Detect which cell encompasses the target text, then output its (X, Y) center coordinate. 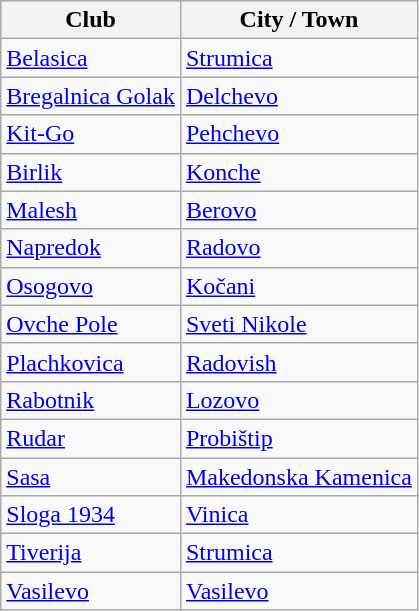
Lozovo (298, 400)
Kočani (298, 286)
Osogovo (91, 286)
Club (91, 20)
Sveti Nikole (298, 324)
Rudar (91, 438)
Berovo (298, 210)
Delchevo (298, 96)
Birlik (91, 172)
Sloga 1934 (91, 515)
Makedonska Kamenica (298, 477)
Tiverija (91, 553)
Radovo (298, 248)
Konche (298, 172)
Ovche Pole (91, 324)
Bregalnica Golak (91, 96)
Pehchevo (298, 134)
Sasa (91, 477)
City / Town (298, 20)
Vinica (298, 515)
Plachkovica (91, 362)
Radovish (298, 362)
Probištip (298, 438)
Napredok (91, 248)
Malesh (91, 210)
Belasica (91, 58)
Kit-Go (91, 134)
Rabotnik (91, 400)
